Return the (X, Y) coordinate for the center point of the cell that contains the specified text.  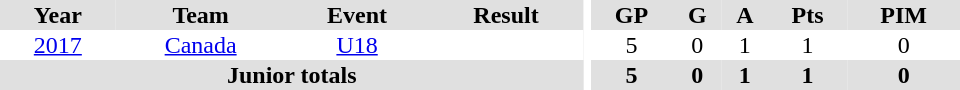
Canada (201, 45)
GP (631, 15)
Pts (808, 15)
2017 (58, 45)
Year (58, 15)
U18 (358, 45)
Junior totals (292, 75)
PIM (904, 15)
Result (506, 15)
A (745, 15)
Event (358, 15)
G (698, 15)
Team (201, 15)
